Identify which cell holds the provided text, then report its (x, y) central coordinate. 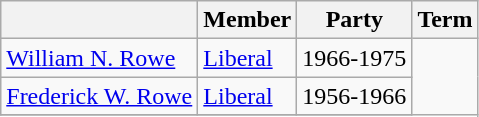
1956-1966 (354, 96)
Member (248, 20)
Party (354, 20)
1966-1975 (354, 58)
Term (445, 20)
William N. Rowe (100, 58)
Frederick W. Rowe (100, 96)
